Scan for the cell matching the given text and deliver its (X, Y) coordinate at center. 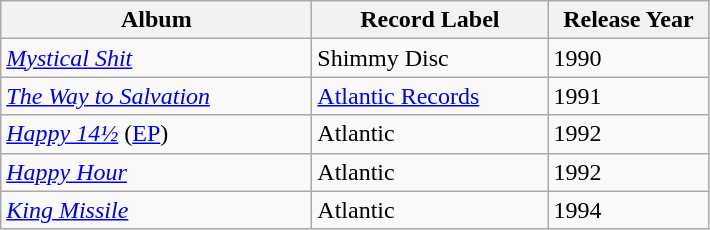
Record Label (430, 20)
Album (156, 20)
Mystical Shit (156, 58)
1990 (628, 58)
Happy Hour (156, 172)
1991 (628, 96)
1994 (628, 210)
King Missile (156, 210)
Shimmy Disc (430, 58)
The Way to Salvation (156, 96)
Happy 14½ (EP) (156, 134)
Release Year (628, 20)
Atlantic Records (430, 96)
